Return (X, Y) of the center of cell containing provided text 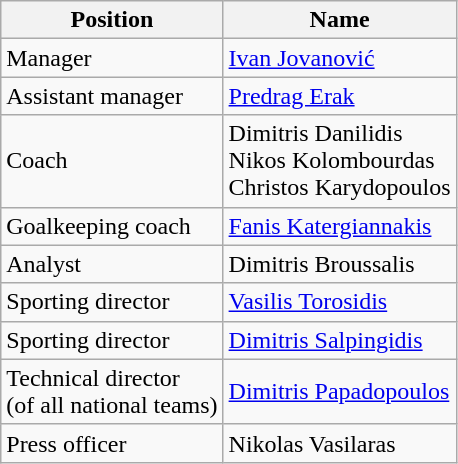
Press officer (112, 443)
Dimitris Papadopoulos (340, 392)
Assistant manager (112, 96)
Technical director(of all national teams) (112, 392)
Ivan Jovanović (340, 58)
Goalkeeping coach (112, 226)
Nikolas Vasilaras (340, 443)
Fanis Katergiannakis (340, 226)
Manager (112, 58)
Analyst (112, 264)
Vasilis Torosidis (340, 302)
Coach (112, 161)
Dimitris Broussalis (340, 264)
Predrag Erak (340, 96)
Dimitris Danilidis Nikos Kolombourdas Christos Karydopoulos (340, 161)
Dimitris Salpingidis (340, 340)
Name (340, 20)
Position (112, 20)
